Detect which cell encompasses the target text, then output its [X, Y] center coordinate. 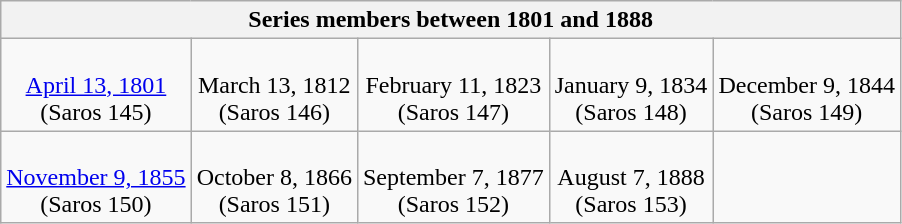
September 7, 1877(Saros 152) [453, 177]
April 13, 1801(Saros 145) [96, 85]
February 11, 1823(Saros 147) [453, 85]
October 8, 1866(Saros 151) [274, 177]
November 9, 1855(Saros 150) [96, 177]
August 7, 1888(Saros 153) [631, 177]
March 13, 1812(Saros 146) [274, 85]
Series members between 1801 and 1888 [451, 20]
December 9, 1844(Saros 149) [807, 85]
January 9, 1834(Saros 148) [631, 85]
